Return the [x, y] coordinate for the center point of the cell that contains the specified text.  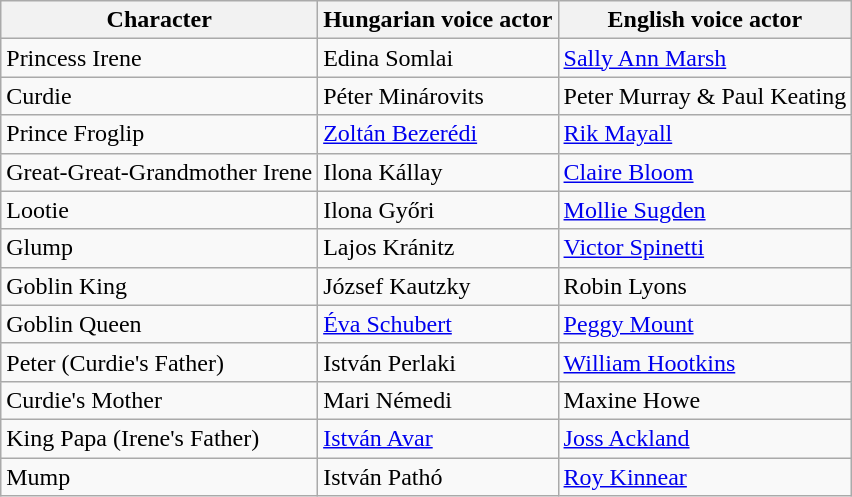
Curdie's Mother [160, 400]
Peggy Mount [705, 324]
Sally Ann Marsh [705, 58]
William Hootkins [705, 362]
Ilona Győri [438, 210]
Curdie [160, 96]
Joss Ackland [705, 438]
Hungarian voice actor [438, 20]
Prince Froglip [160, 134]
Princess Irene [160, 58]
Glump [160, 248]
Péter Minárovits [438, 96]
Mump [160, 477]
Éva Schubert [438, 324]
Goblin King [160, 286]
Mari Némedi [438, 400]
István Perlaki [438, 362]
Rik Mayall [705, 134]
Goblin Queen [160, 324]
Claire Bloom [705, 172]
Great-Great-Grandmother Irene [160, 172]
József Kautzky [438, 286]
István Avar [438, 438]
English voice actor [705, 20]
Roy Kinnear [705, 477]
Peter Murray & Paul Keating [705, 96]
Mollie Sugden [705, 210]
Victor Spinetti [705, 248]
Lootie [160, 210]
King Papa (Irene's Father) [160, 438]
Lajos Kránitz [438, 248]
Robin Lyons [705, 286]
Edina Somlai [438, 58]
Ilona Kállay [438, 172]
Zoltán Bezerédi [438, 134]
István Pathó [438, 477]
Peter (Curdie's Father) [160, 362]
Character [160, 20]
Maxine Howe [705, 400]
